Output the (x, y) coordinate of the center of the cell containing the given text.  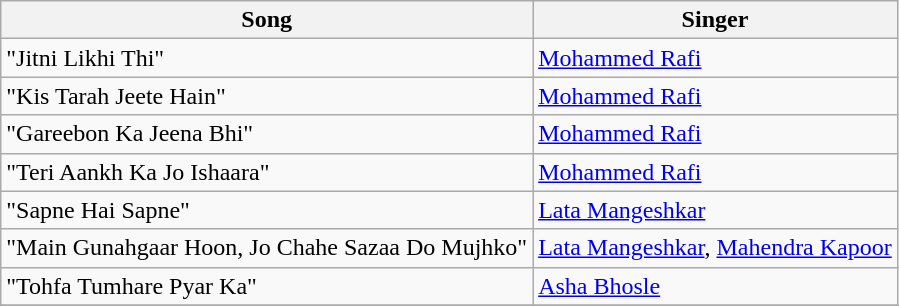
Singer (716, 20)
Lata Mangeshkar (716, 210)
"Sapne Hai Sapne" (267, 210)
"Tohfa Tumhare Pyar Ka" (267, 286)
Asha Bhosle (716, 286)
"Gareebon Ka Jeena Bhi" (267, 134)
"Jitni Likhi Thi" (267, 58)
"Main Gunahgaar Hoon, Jo Chahe Sazaa Do Mujhko" (267, 248)
"Kis Tarah Jeete Hain" (267, 96)
Lata Mangeshkar, Mahendra Kapoor (716, 248)
Song (267, 20)
"Teri Aankh Ka Jo Ishaara" (267, 172)
